Return the [x, y] coordinate for the center point of the cell that contains the specified text.  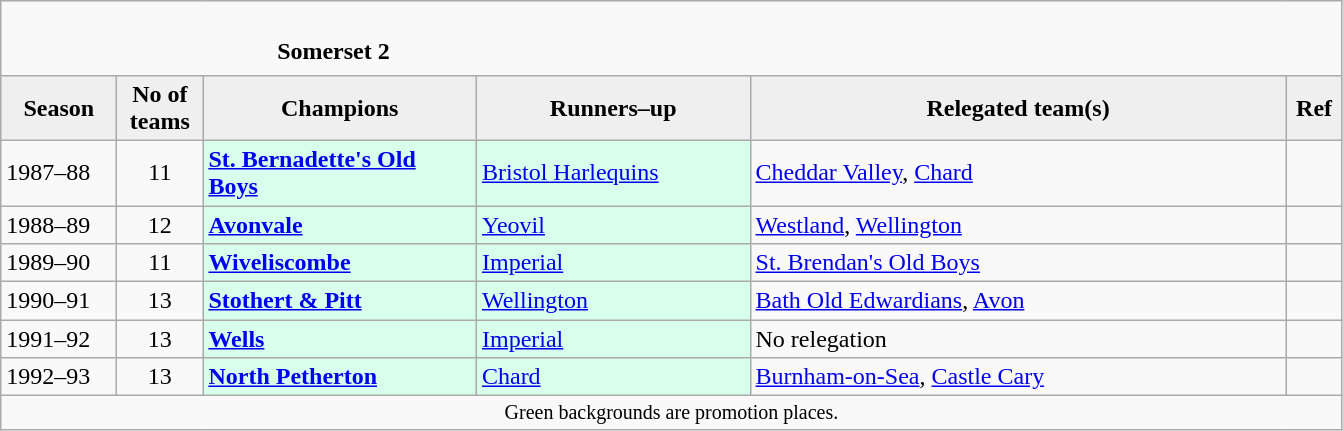
Burnham-on-Sea, Castle Cary [1018, 377]
Wellington [613, 301]
North Petherton [340, 377]
No relegation [1018, 339]
No of teams [160, 108]
Wells [340, 339]
Chard [613, 377]
1987–88 [59, 172]
Bath Old Edwardians, Avon [1018, 301]
Cheddar Valley, Chard [1018, 172]
Season [59, 108]
1992–93 [59, 377]
Avonvale [340, 225]
Relegated team(s) [1018, 108]
1989–90 [59, 263]
Yeovil [613, 225]
Westland, Wellington [1018, 225]
1991–92 [59, 339]
Stothert & Pitt [340, 301]
1988–89 [59, 225]
Champions [340, 108]
Bristol Harlequins [613, 172]
1990–91 [59, 301]
12 [160, 225]
Ref [1314, 108]
St. Bernadette's Old Boys [340, 172]
Wiveliscombe [340, 263]
Runners–up [613, 108]
St. Brendan's Old Boys [1018, 263]
Green backgrounds are promotion places. [672, 412]
